Capture the cell that displays the provided text and extract its (x, y) central coordinate. 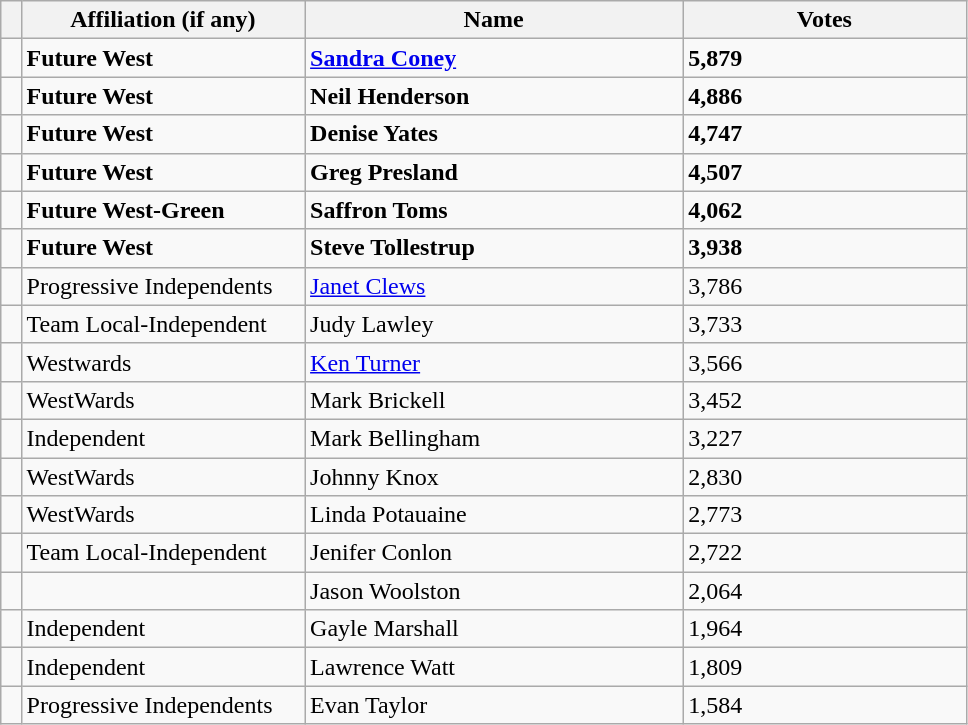
5,879 (825, 58)
2,722 (825, 553)
3,938 (825, 248)
Jenifer Conlon (494, 553)
Future West-Green (163, 210)
4,747 (825, 134)
Neil Henderson (494, 96)
Affiliation (if any) (163, 20)
Votes (825, 20)
Janet Clews (494, 286)
2,830 (825, 477)
Name (494, 20)
Sandra Coney (494, 58)
Lawrence Watt (494, 667)
3,452 (825, 400)
Denise Yates (494, 134)
Linda Potauaine (494, 515)
2,773 (825, 515)
3,786 (825, 286)
Ken Turner (494, 362)
Johnny Knox (494, 477)
4,507 (825, 172)
Saffron Toms (494, 210)
4,886 (825, 96)
1,964 (825, 629)
3,733 (825, 324)
2,064 (825, 591)
Mark Bellingham (494, 438)
Steve Tollestrup (494, 248)
Evan Taylor (494, 705)
Judy Lawley (494, 324)
3,566 (825, 362)
3,227 (825, 438)
Gayle Marshall (494, 629)
Mark Brickell (494, 400)
Jason Woolston (494, 591)
Greg Presland (494, 172)
1,584 (825, 705)
1,809 (825, 667)
4,062 (825, 210)
Westwards (163, 362)
